Extract the (x, y) coordinate from the center of the cell holding the provided text.  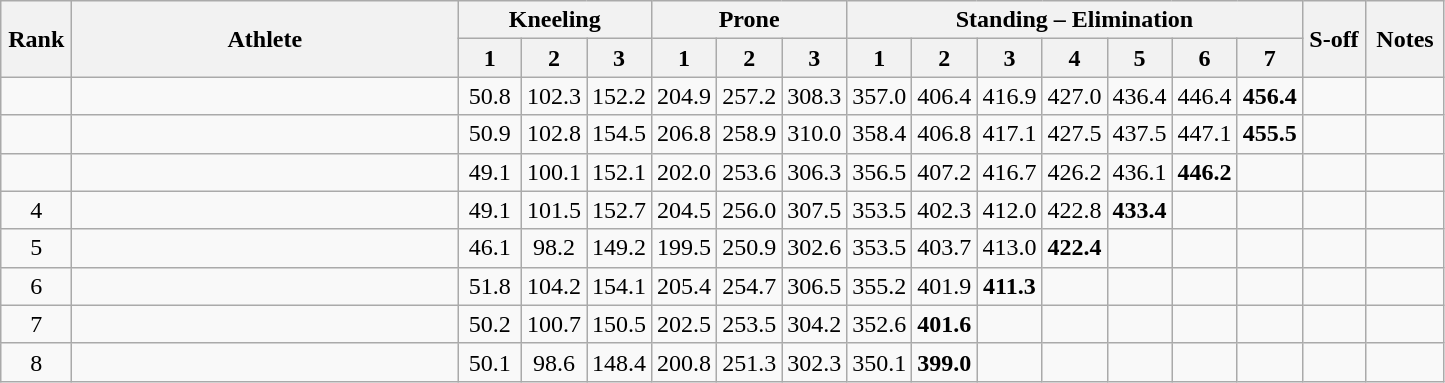
436.4 (1140, 96)
401.6 (944, 324)
412.0 (1010, 210)
50.1 (490, 362)
256.0 (750, 210)
437.5 (1140, 134)
50.8 (490, 96)
422.4 (1074, 248)
355.2 (880, 286)
358.4 (880, 134)
413.0 (1010, 248)
427.0 (1074, 96)
154.5 (618, 134)
102.8 (554, 134)
102.3 (554, 96)
456.4 (1270, 96)
406.4 (944, 96)
154.1 (618, 286)
401.9 (944, 286)
253.6 (750, 172)
Kneeling (555, 20)
258.9 (750, 134)
350.1 (880, 362)
200.8 (684, 362)
204.9 (684, 96)
148.4 (618, 362)
Rank (36, 39)
101.5 (554, 210)
446.4 (1204, 96)
304.2 (814, 324)
149.2 (618, 248)
433.4 (1140, 210)
Notes (1406, 39)
253.5 (750, 324)
46.1 (490, 248)
416.9 (1010, 96)
8 (36, 362)
406.8 (944, 134)
50.2 (490, 324)
403.7 (944, 248)
100.1 (554, 172)
202.0 (684, 172)
302.6 (814, 248)
Standing – Elimination (1074, 20)
356.5 (880, 172)
446.2 (1204, 172)
199.5 (684, 248)
302.3 (814, 362)
306.3 (814, 172)
417.1 (1010, 134)
427.5 (1074, 134)
152.2 (618, 96)
51.8 (490, 286)
310.0 (814, 134)
254.7 (750, 286)
250.9 (750, 248)
100.7 (554, 324)
257.2 (750, 96)
307.5 (814, 210)
152.1 (618, 172)
150.5 (618, 324)
402.3 (944, 210)
352.6 (880, 324)
98.2 (554, 248)
399.0 (944, 362)
422.8 (1074, 210)
206.8 (684, 134)
202.5 (684, 324)
S-off (1334, 39)
455.5 (1270, 134)
Prone (750, 20)
308.3 (814, 96)
447.1 (1204, 134)
251.3 (750, 362)
204.5 (684, 210)
407.2 (944, 172)
104.2 (554, 286)
306.5 (814, 286)
426.2 (1074, 172)
152.7 (618, 210)
98.6 (554, 362)
416.7 (1010, 172)
357.0 (880, 96)
205.4 (684, 286)
436.1 (1140, 172)
411.3 (1010, 286)
Athlete (265, 39)
50.9 (490, 134)
